Provide the [X, Y] coordinate of the cell's center where the given text is located.  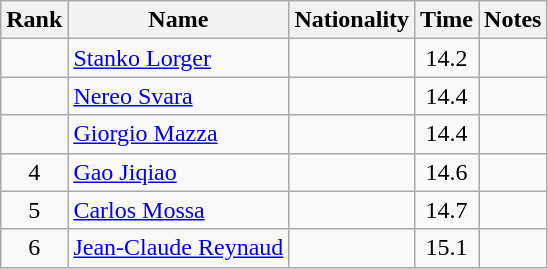
14.7 [447, 210]
Stanko Lorger [178, 58]
Carlos Mossa [178, 210]
Name [178, 20]
Time [447, 20]
15.1 [447, 248]
4 [34, 172]
Jean-Claude Reynaud [178, 248]
Notes [513, 20]
Nationality [352, 20]
Rank [34, 20]
Giorgio Mazza [178, 134]
14.6 [447, 172]
14.2 [447, 58]
6 [34, 248]
Nereo Svara [178, 96]
Gao Jiqiao [178, 172]
5 [34, 210]
